Scan for the cell matching the given text and deliver its (x, y) coordinate at center. 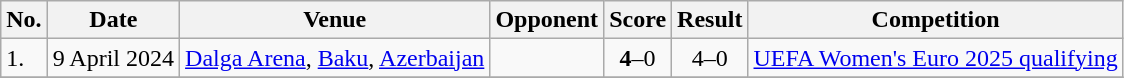
1. (24, 58)
No. (24, 20)
9 April 2024 (113, 58)
Score (638, 20)
Opponent (547, 20)
Result (710, 20)
UEFA Women's Euro 2025 qualifying (936, 58)
Competition (936, 20)
Venue (335, 20)
Dalga Arena, Baku, Azerbaijan (335, 58)
Date (113, 20)
